Return the (X, Y) coordinate for the center point of the cell that contains the specified text.  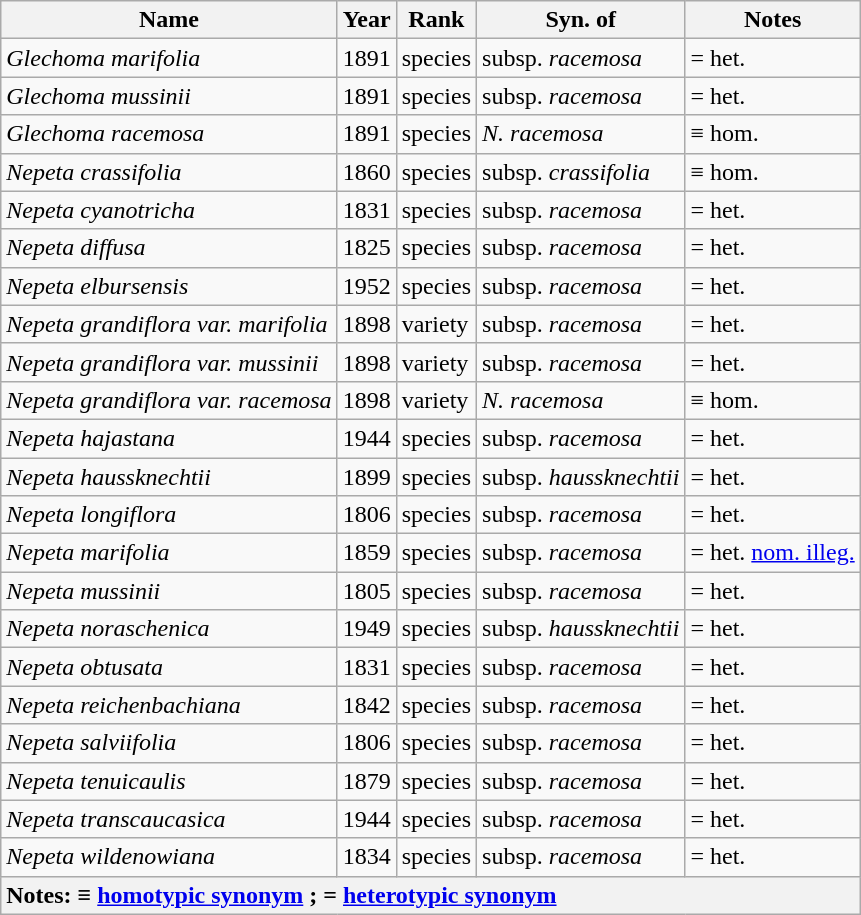
Nepeta transcaucasica (169, 819)
1805 (366, 591)
Nepeta elbursensis (169, 286)
Nepeta noraschenica (169, 629)
Nepeta grandiflora var. mussinii (169, 362)
1860 (366, 172)
1899 (366, 477)
Notes (772, 20)
Glechoma racemosa (169, 134)
1879 (366, 781)
Nepeta diffusa (169, 248)
Glechoma mussinii (169, 96)
Nepeta cyanotricha (169, 210)
1952 (366, 286)
Nepeta tenuicaulis (169, 781)
Nepeta longiflora (169, 515)
Nepeta grandiflora var. racemosa (169, 400)
Nepeta wildenowiana (169, 857)
subsp. crassifolia (581, 172)
1859 (366, 553)
1834 (366, 857)
= het. nom. illeg. (772, 553)
Nepeta salviifolia (169, 743)
Notes: ≡ homotypic synonym ; = heterotypic synonym (430, 895)
1949 (366, 629)
Syn. of (581, 20)
Nepeta haussknechtii (169, 477)
Nepeta reichenbachiana (169, 705)
Nepeta obtusata (169, 667)
Nepeta crassifolia (169, 172)
Rank (436, 20)
Nepeta marifolia (169, 553)
Year (366, 20)
Glechoma marifolia (169, 58)
Nepeta grandiflora var. marifolia (169, 324)
1842 (366, 705)
Nepeta hajastana (169, 438)
Nepeta mussinii (169, 591)
Name (169, 20)
1825 (366, 248)
